Find where the given text appears and provide that cell's center as [x, y] coordinate. 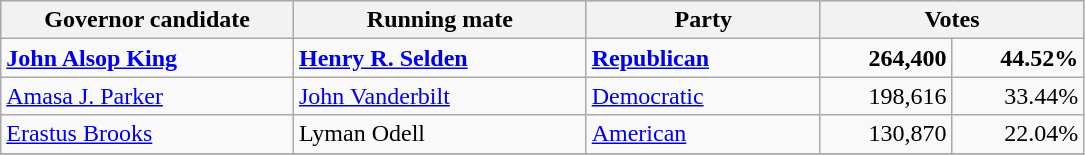
264,400 [886, 58]
Lyman Odell [440, 134]
Republican [703, 58]
Governor candidate [148, 20]
33.44% [1018, 96]
Party [703, 20]
Amasa J. Parker [148, 96]
Votes [952, 20]
Henry R. Selden [440, 58]
John Alsop King [148, 58]
American [703, 134]
Erastus Brooks [148, 134]
130,870 [886, 134]
198,616 [886, 96]
John Vanderbilt [440, 96]
Democratic [703, 96]
44.52% [1018, 58]
22.04% [1018, 134]
Running mate [440, 20]
